Return (X, Y) of the center of cell containing provided text 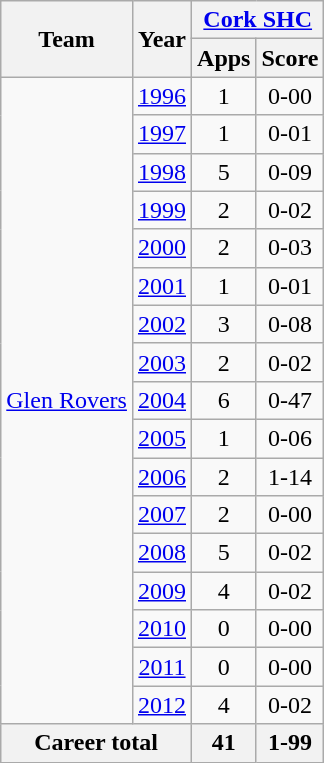
2012 (162, 705)
2010 (162, 629)
Career total (96, 743)
0-09 (290, 172)
1-99 (290, 743)
2002 (162, 324)
2008 (162, 553)
2007 (162, 515)
Score (290, 58)
0-06 (290, 438)
2000 (162, 248)
2005 (162, 438)
2009 (162, 591)
Team (67, 39)
41 (224, 743)
1999 (162, 210)
1997 (162, 134)
2006 (162, 477)
Apps (224, 58)
1-14 (290, 477)
Year (162, 39)
2001 (162, 286)
Cork SHC (258, 20)
0-47 (290, 400)
0-03 (290, 248)
0-08 (290, 324)
6 (224, 400)
Glen Rovers (67, 400)
3 (224, 324)
1998 (162, 172)
2003 (162, 362)
2011 (162, 667)
2004 (162, 400)
1996 (162, 96)
